From the cell containing the given text, extract its center point as [x, y] coordinate. 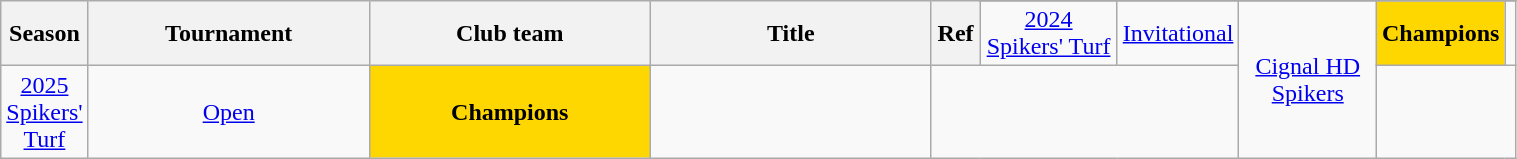
Season [44, 34]
Club team [510, 34]
Tournament [228, 34]
Cignal HD Spikers [1308, 80]
Title [790, 34]
2024 Spikers' Turf [1048, 34]
Ref [956, 34]
Open [228, 112]
Invitational [1178, 34]
2025 Spikers' Turf [44, 112]
